Provide the (X, Y) coordinate of the cell's center where the given text is located.  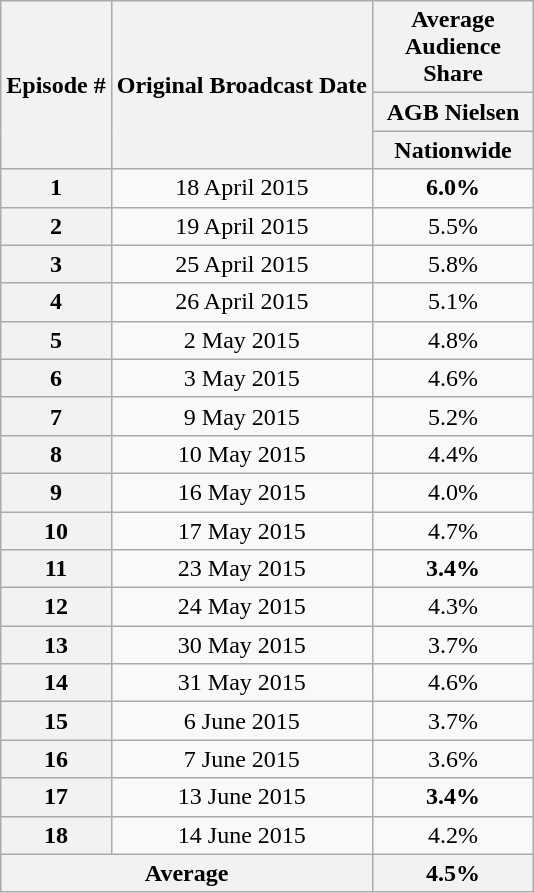
17 (56, 797)
Average (187, 873)
4.3% (452, 607)
Average Audience Share (452, 47)
7 June 2015 (242, 759)
5.1% (452, 302)
Nationwide (452, 150)
Episode # (56, 85)
3.6% (452, 759)
4.5% (452, 873)
30 May 2015 (242, 645)
6.0% (452, 188)
18 April 2015 (242, 188)
15 (56, 721)
12 (56, 607)
19 April 2015 (242, 226)
17 May 2015 (242, 531)
5.2% (452, 416)
4.2% (452, 835)
Original Broadcast Date (242, 85)
5.8% (452, 264)
4.8% (452, 340)
9 May 2015 (242, 416)
13 June 2015 (242, 797)
3 May 2015 (242, 378)
26 April 2015 (242, 302)
6 (56, 378)
4 (56, 302)
7 (56, 416)
3 (56, 264)
9 (56, 492)
10 (56, 531)
5 (56, 340)
4.0% (452, 492)
4.4% (452, 454)
2 May 2015 (242, 340)
AGB Nielsen (452, 112)
31 May 2015 (242, 683)
14 June 2015 (242, 835)
13 (56, 645)
23 May 2015 (242, 569)
11 (56, 569)
24 May 2015 (242, 607)
16 (56, 759)
18 (56, 835)
6 June 2015 (242, 721)
4.7% (452, 531)
10 May 2015 (242, 454)
25 April 2015 (242, 264)
16 May 2015 (242, 492)
1 (56, 188)
5.5% (452, 226)
2 (56, 226)
14 (56, 683)
8 (56, 454)
